Extract the (x, y) coordinate from the center of the cell holding the provided text.  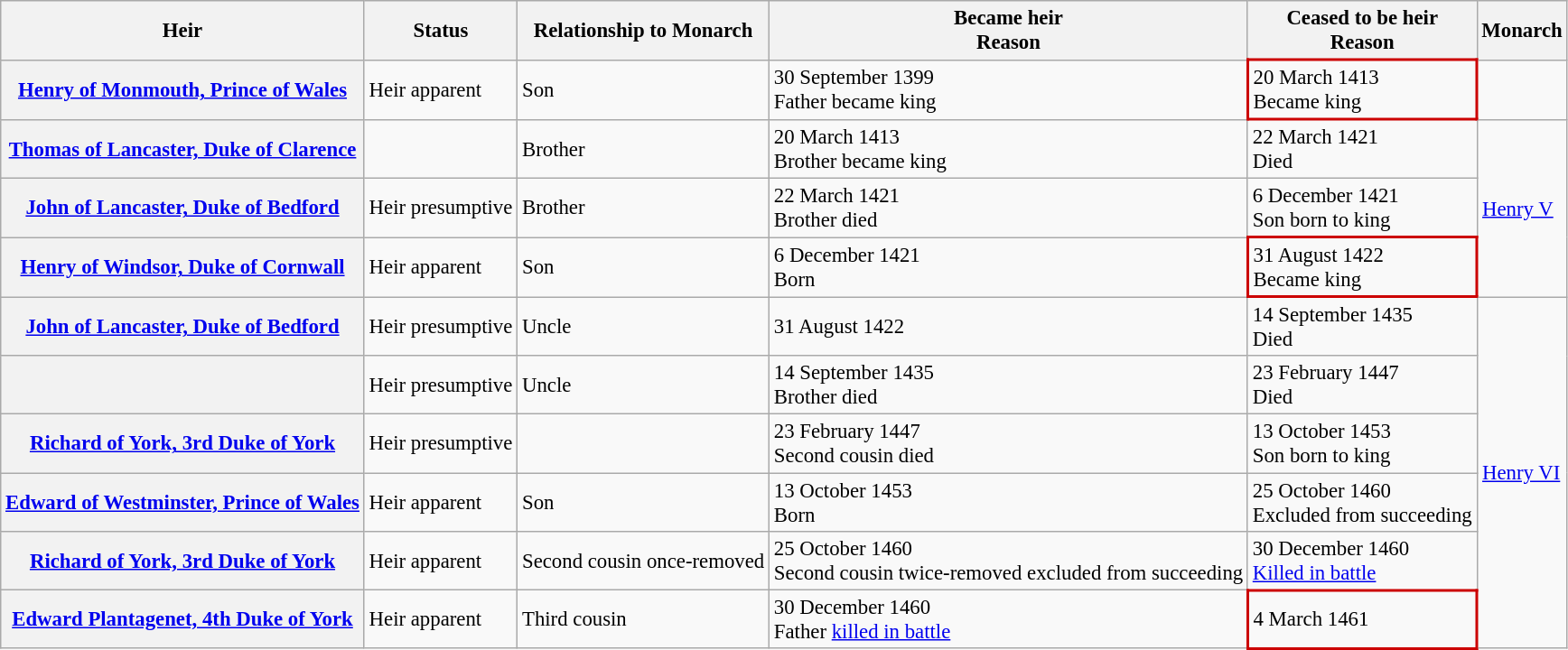
Heir (182, 31)
6 December 1421Born (1009, 267)
Edward Plantagenet, 4th Duke of York (182, 619)
4 March 1461 (1362, 619)
20 March 1413Became king (1362, 89)
22 March 1421Died (1362, 148)
Ceased to be heirReason (1362, 31)
6 December 1421Son born to king (1362, 208)
Edward of Westminster, Prince of Wales (182, 502)
Third cousin (643, 619)
Status (441, 31)
25 October 1460Excluded from succeeding (1362, 502)
Henry of Windsor, Duke of Cornwall (182, 267)
23 February 1447Second cousin died (1009, 444)
31 August 1422 (1009, 327)
Henry V (1522, 208)
30 December 1460Killed in battle (1362, 560)
Became heirReason (1009, 31)
20 March 1413Brother became king (1009, 148)
Monarch (1522, 31)
Relationship to Monarch (643, 31)
30 December 1460Father killed in battle (1009, 619)
30 September 1399Father became king (1009, 89)
22 March 1421Brother died (1009, 208)
23 February 1447Died (1362, 385)
Second cousin once-removed (643, 560)
Henry VI (1522, 473)
13 October 1453Son born to king (1362, 444)
Henry of Monmouth, Prince of Wales (182, 89)
Thomas of Lancaster, Duke of Clarence (182, 148)
31 August 1422Became king (1362, 267)
13 October 1453Born (1009, 502)
14 September 1435Died (1362, 327)
25 October 1460Second cousin twice-removed excluded from succeeding (1009, 560)
14 September 1435Brother died (1009, 385)
